For the text-containing cell, return its midpoint in (X, Y) coordinate format. 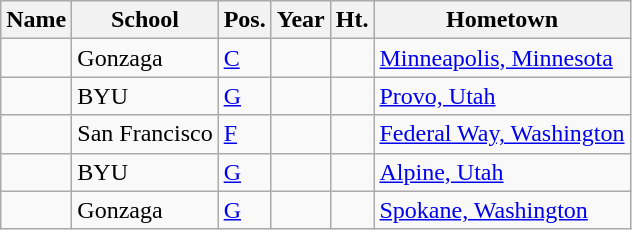
Alpine, Utah (502, 172)
Name (36, 20)
Provo, Utah (502, 96)
Minneapolis, Minnesota (502, 58)
Pos. (244, 20)
School (145, 20)
Ht. (352, 20)
C (244, 58)
Federal Way, Washington (502, 134)
Spokane, Washington (502, 210)
San Francisco (145, 134)
Hometown (502, 20)
Year (300, 20)
F (244, 134)
